Output the [x, y] coordinate of the center of the cell containing the given text.  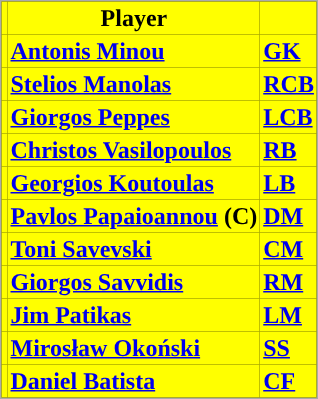
Georgios Koutoulas [134, 182]
Stelios Manolas [134, 84]
Jim Patikas [134, 314]
CM [288, 248]
Player [134, 18]
Antonis Minou [134, 50]
RM [288, 282]
CF [288, 380]
Pavlos Papaioannou (C) [134, 216]
Daniel Batista [134, 380]
Christos Vasilopoulos [134, 150]
LM [288, 314]
DM [288, 216]
Giorgos Peppes [134, 116]
RCB [288, 84]
Giorgos Savvidis [134, 282]
SS [288, 348]
RB [288, 150]
Toni Savevski [134, 248]
GK [288, 50]
Mirosław Okoński [134, 348]
LB [288, 182]
LCB [288, 116]
